Detect which cell encompasses the target text, then output its (X, Y) center coordinate. 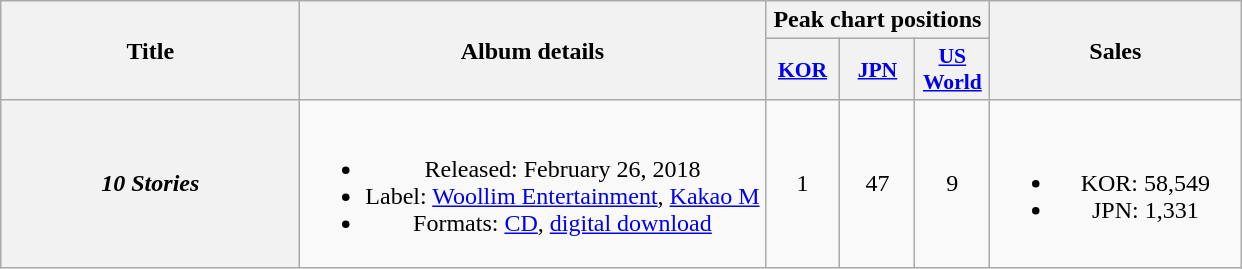
US World (952, 70)
47 (878, 184)
Released: February 26, 2018Label: Woollim Entertainment, Kakao MFormats: CD, digital download (532, 184)
10 Stories (150, 184)
Peak chart positions (878, 20)
9 (952, 184)
JPN (878, 70)
1 (802, 184)
Album details (532, 50)
KOR (802, 70)
Title (150, 50)
Sales (1116, 50)
KOR: 58,549JPN: 1,331 (1116, 184)
